Find where the given text appears and provide that cell's center as (x, y) coordinate. 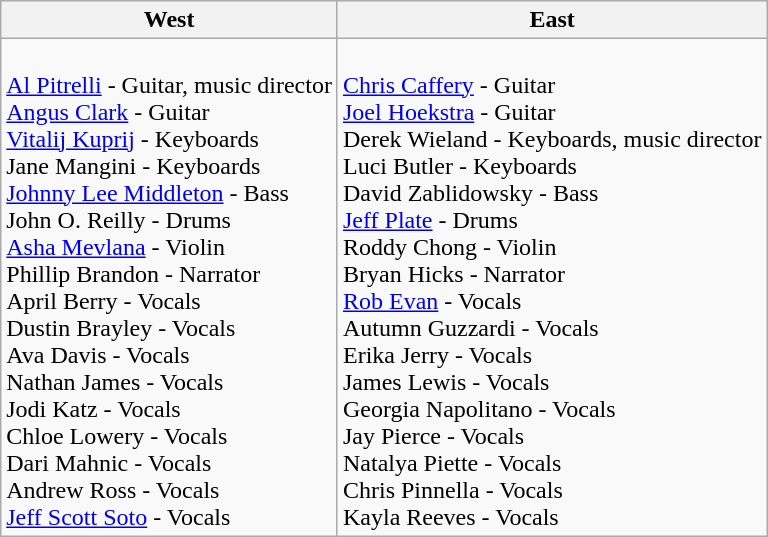
West (170, 20)
East (552, 20)
